Capture the cell that displays the provided text and extract its [X, Y] central coordinate. 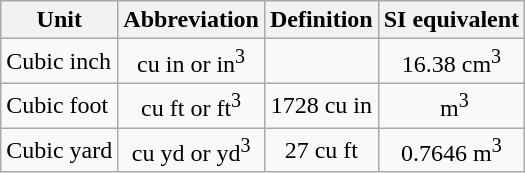
27 cu ft [321, 150]
Abbreviation [192, 20]
0.7646 m3 [451, 150]
Cubic foot [60, 106]
Cubic inch [60, 62]
Cubic yard [60, 150]
Definition [321, 20]
16.38 cm3 [451, 62]
1728 cu in [321, 106]
Unit [60, 20]
SI equivalent [451, 20]
cu yd or yd3 [192, 150]
m3 [451, 106]
cu in or in3 [192, 62]
cu ft or ft3 [192, 106]
